Extract the [x, y] coordinate from the center of the cell holding the provided text.  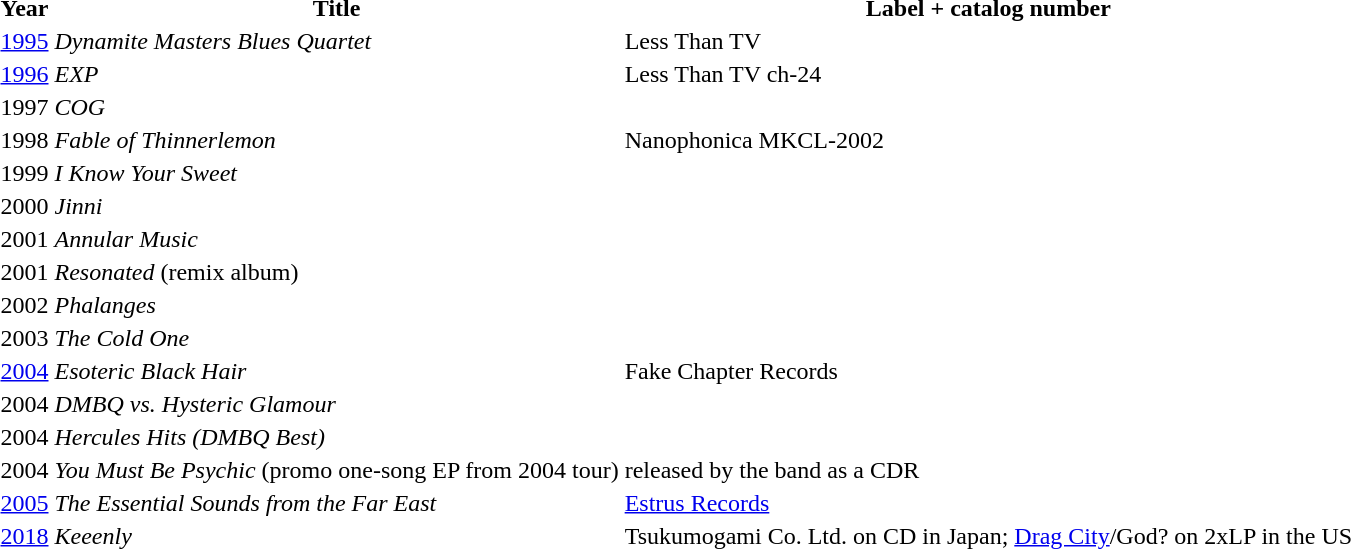
EXP [336, 74]
You Must Be Psychic (promo one-song EP from 2004 tour) [336, 470]
Dynamite Masters Blues Quartet [336, 41]
The Essential Sounds from the Far East [336, 503]
Phalanges [336, 305]
Esoteric Black Hair [336, 371]
Annular Music [336, 239]
COG [336, 107]
Hercules Hits (DMBQ Best) [336, 437]
Jinni [336, 206]
Resonated (remix album) [336, 272]
Fable of Thinnerlemon [336, 140]
The Cold One [336, 338]
DMBQ vs. Hysteric Glamour [336, 404]
I Know Your Sweet [336, 173]
